Locate the cell with the specified text and output its [x, y] center coordinate. 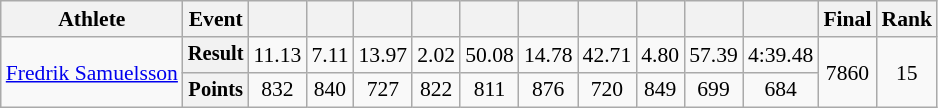
Athlete [92, 19]
Rank [906, 19]
727 [384, 90]
822 [436, 90]
Final [847, 19]
684 [780, 90]
Fredrik Samuelsson [92, 72]
720 [608, 90]
811 [490, 90]
42.71 [608, 55]
11.13 [277, 55]
50.08 [490, 55]
4.80 [660, 55]
13.97 [384, 55]
876 [548, 90]
57.39 [714, 55]
699 [714, 90]
Result [216, 55]
7860 [847, 72]
2.02 [436, 55]
Event [216, 19]
Points [216, 90]
849 [660, 90]
832 [277, 90]
4:39.48 [780, 55]
15 [906, 72]
840 [330, 90]
14.78 [548, 55]
7.11 [330, 55]
